Capture the cell that displays the provided text and extract its (x, y) central coordinate. 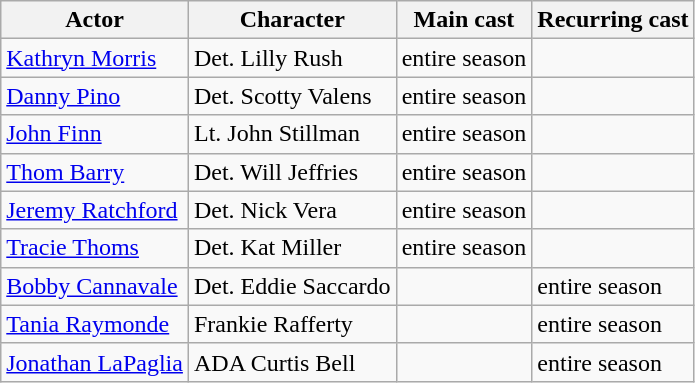
Det. Will Jeffries (292, 172)
John Finn (95, 134)
Kathryn Morris (95, 58)
Character (292, 20)
Thom Barry (95, 172)
Det. Nick Vera (292, 210)
Recurring cast (613, 20)
Det. Eddie Saccardo (292, 286)
Main cast (464, 20)
Det. Scotty Valens (292, 96)
Tracie Thoms (95, 248)
Tania Raymonde (95, 324)
Actor (95, 20)
Det. Kat Miller (292, 248)
Lt. John Stillman (292, 134)
ADA Curtis Bell (292, 362)
Det. Lilly Rush (292, 58)
Danny Pino (95, 96)
Bobby Cannavale (95, 286)
Jonathan LaPaglia (95, 362)
Frankie Rafferty (292, 324)
Jeremy Ratchford (95, 210)
